Output the (X, Y) coordinate of the center of the cell containing the given text.  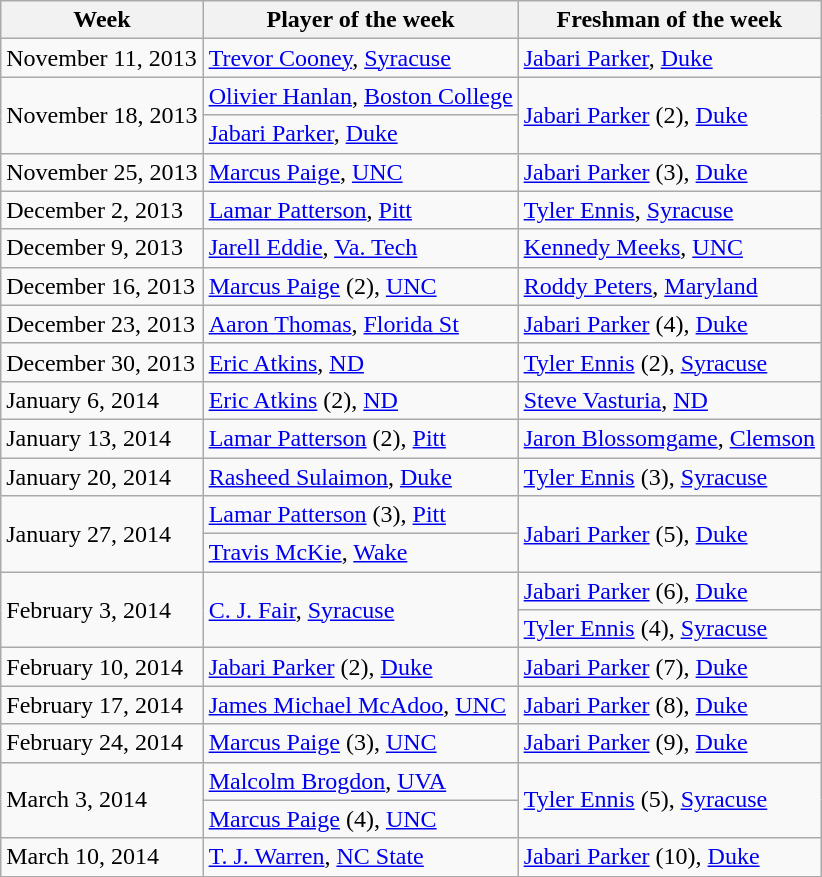
Jabari Parker (4), Duke (669, 324)
James Michael McAdoo, UNC (360, 705)
Jabari Parker (10), Duke (669, 857)
December 16, 2013 (102, 286)
Tyler Ennis (3), Syracuse (669, 477)
Trevor Cooney, Syracuse (360, 58)
Jaron Blossomgame, Clemson (669, 438)
November 18, 2013 (102, 115)
Rasheed Sulaimon, Duke (360, 477)
Jabari Parker (6), Duke (669, 591)
Player of the week (360, 20)
February 3, 2014 (102, 610)
February 17, 2014 (102, 705)
December 9, 2013 (102, 248)
Lamar Patterson (3), Pitt (360, 515)
Olivier Hanlan, Boston College (360, 96)
Jabari Parker (7), Duke (669, 667)
Week (102, 20)
Marcus Paige (4), UNC (360, 819)
Eric Atkins, ND (360, 362)
January 27, 2014 (102, 534)
January 6, 2014 (102, 400)
Tyler Ennis (5), Syracuse (669, 800)
November 11, 2013 (102, 58)
Jabari Parker (5), Duke (669, 534)
February 24, 2014 (102, 743)
Marcus Paige (2), UNC (360, 286)
February 10, 2014 (102, 667)
March 10, 2014 (102, 857)
Tyler Ennis (2), Syracuse (669, 362)
November 25, 2013 (102, 172)
December 30, 2013 (102, 362)
December 23, 2013 (102, 324)
Lamar Patterson (2), Pitt (360, 438)
Jabari Parker (8), Duke (669, 705)
Marcus Paige, UNC (360, 172)
Eric Atkins (2), ND (360, 400)
Roddy Peters, Maryland (669, 286)
Tyler Ennis, Syracuse (669, 210)
Steve Vasturia, ND (669, 400)
Freshman of the week (669, 20)
December 2, 2013 (102, 210)
T. J. Warren, NC State (360, 857)
Aaron Thomas, Florida St (360, 324)
January 20, 2014 (102, 477)
Jarell Eddie, Va. Tech (360, 248)
Kennedy Meeks, UNC (669, 248)
Jabari Parker (3), Duke (669, 172)
Lamar Patterson, Pitt (360, 210)
Travis McKie, Wake (360, 553)
January 13, 2014 (102, 438)
March 3, 2014 (102, 800)
Tyler Ennis (4), Syracuse (669, 629)
C. J. Fair, Syracuse (360, 610)
Marcus Paige (3), UNC (360, 743)
Jabari Parker (9), Duke (669, 743)
Malcolm Brogdon, UVA (360, 781)
